From the cell containing the given text, extract its center point as (X, Y) coordinate. 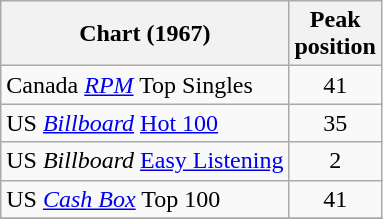
Canada RPM Top Singles (145, 85)
2 (335, 161)
Chart (1967) (145, 34)
Peakposition (335, 34)
35 (335, 123)
US Billboard Hot 100 (145, 123)
US Cash Box Top 100 (145, 199)
US Billboard Easy Listening (145, 161)
